Return [x, y] of the center of cell containing provided text 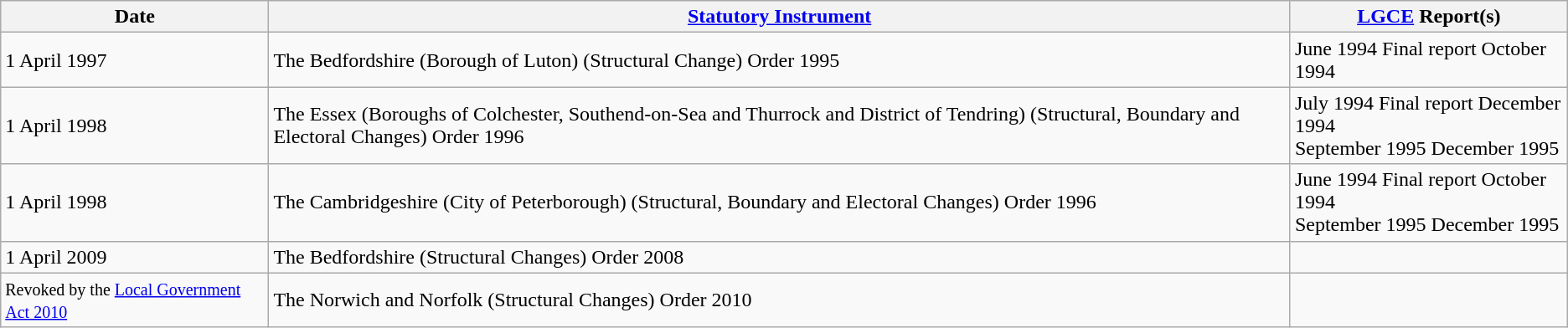
The Norwich and Norfolk (Structural Changes) Order 2010 [780, 300]
The Essex (Boroughs of Colchester, Southend-on-Sea and Thurrock and District of Tendring) (Structural, Boundary and Electoral Changes) Order 1996 [780, 126]
1 April 1997 [135, 60]
The Cambridgeshire (City of Peterborough) (Structural, Boundary and Electoral Changes) Order 1996 [780, 202]
Date [135, 17]
The Bedfordshire (Structural Changes) Order 2008 [780, 257]
July 1994 Final report December 1994 September 1995 December 1995 [1429, 126]
June 1994 Final report October 1994 [1429, 60]
The Bedfordshire (Borough of Luton) (Structural Change) Order 1995 [780, 60]
Revoked by the Local Government Act 2010 [135, 300]
LGCE Report(s) [1429, 17]
June 1994 Final report October 1994 September 1995 December 1995 [1429, 202]
Statutory Instrument [780, 17]
1 April 2009 [135, 257]
